Capture the cell that displays the provided text and extract its (x, y) central coordinate. 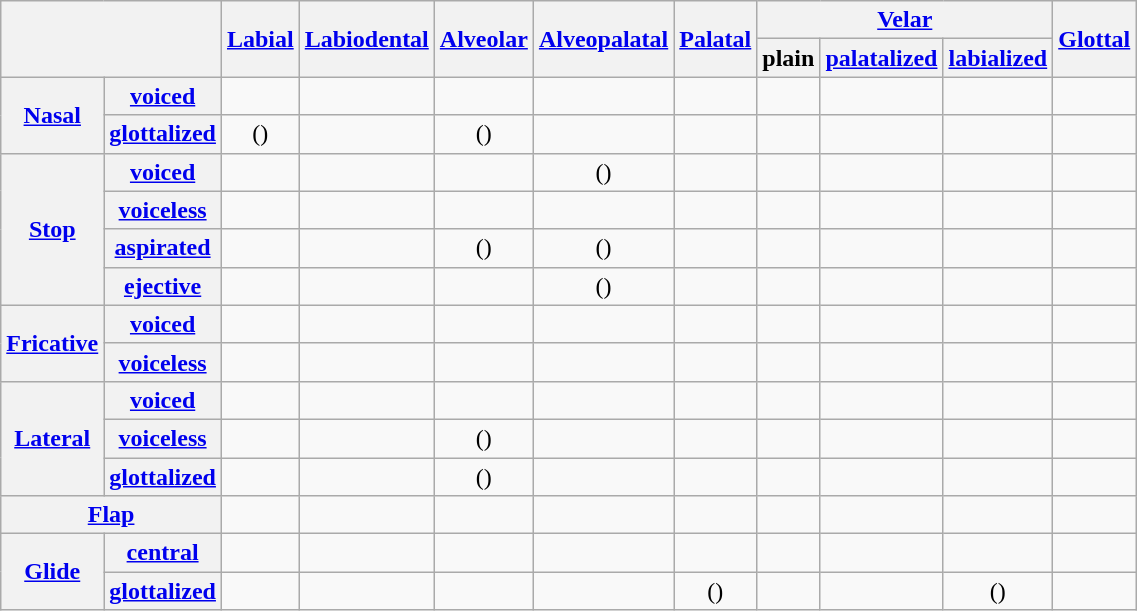
Palatal (716, 39)
palatalized (882, 58)
ejective (163, 286)
plain (788, 58)
central (163, 553)
Alveopalatal (603, 39)
Alveolar (484, 39)
Lateral (52, 438)
Flap (112, 515)
labialized (998, 58)
Labial (260, 39)
Velar (905, 20)
Nasal (52, 115)
aspirated (163, 248)
Stop (52, 229)
Fricative (52, 343)
Glottal (1094, 39)
Glide (52, 572)
Labiodental (366, 39)
